Locate the cell with the specified text and output its (X, Y) center coordinate. 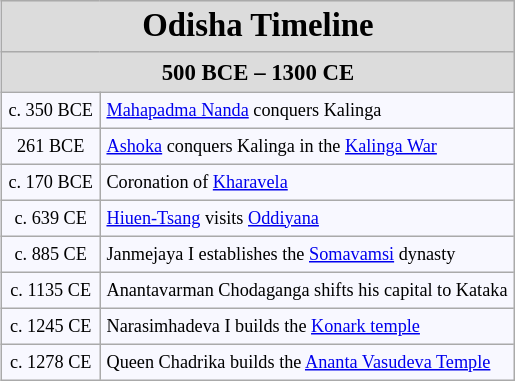
Odisha Timeline (258, 26)
Ashoka conquers Kalinga in the Kalinga War (308, 146)
c. 639 CE (51, 218)
261 BCE (51, 146)
Narasimhadeva I builds the Konark temple (308, 326)
c. 1245 CE (51, 326)
c. 170 BCE (51, 182)
c. 1278 CE (51, 362)
500 BCE – 1300 CE (258, 71)
c. 350 BCE (51, 110)
c. 885 CE (51, 254)
Coronation of Kharavela (308, 182)
Janmejaya I establishes the Somavamsi dynasty (308, 254)
Mahapadma Nanda conquers Kalinga (308, 110)
Queen Chadrika builds the Ananta Vasudeva Temple (308, 362)
Anantavarman Chodaganga shifts his capital to Kataka (308, 290)
Hiuen-Tsang visits Oddiyana (308, 218)
c. 1135 CE (51, 290)
